Search for the cell housing the specified text and yield its (X, Y) center coordinate. 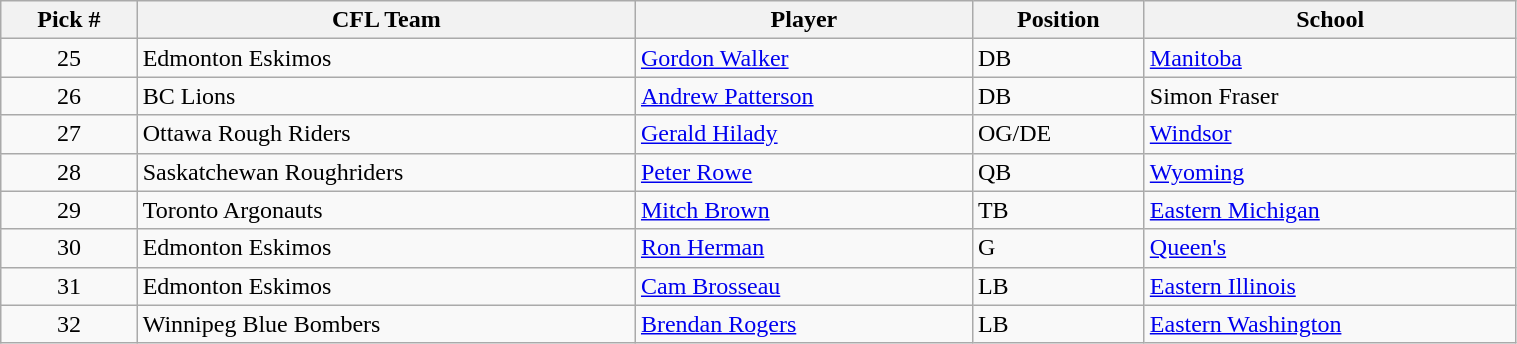
Gordon Walker (804, 58)
Simon Fraser (1330, 96)
Position (1058, 20)
Ron Herman (804, 248)
BC Lions (386, 96)
Eastern Illinois (1330, 286)
28 (69, 172)
CFL Team (386, 20)
Player (804, 20)
26 (69, 96)
32 (69, 324)
Mitch Brown (804, 210)
Toronto Argonauts (386, 210)
Brendan Rogers (804, 324)
Winnipeg Blue Bombers (386, 324)
Ottawa Rough Riders (386, 134)
School (1330, 20)
Cam Brosseau (804, 286)
Eastern Michigan (1330, 210)
31 (69, 286)
Manitoba (1330, 58)
Eastern Washington (1330, 324)
29 (69, 210)
QB (1058, 172)
Andrew Patterson (804, 96)
25 (69, 58)
27 (69, 134)
Saskatchewan Roughriders (386, 172)
Wyoming (1330, 172)
Queen's (1330, 248)
30 (69, 248)
G (1058, 248)
Gerald Hilady (804, 134)
Pick # (69, 20)
Peter Rowe (804, 172)
Windsor (1330, 134)
TB (1058, 210)
OG/DE (1058, 134)
